Identify which cell holds the provided text, then report its (x, y) central coordinate. 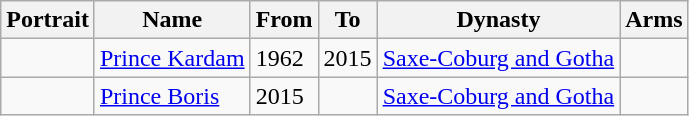
Prince Kardam (172, 58)
1962 (284, 58)
Name (172, 20)
Arms (654, 20)
Dynasty (498, 20)
To (348, 20)
Portrait (48, 20)
From (284, 20)
Prince Boris (172, 96)
